From the cell containing the given text, extract its center point as (x, y) coordinate. 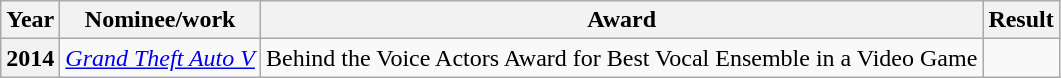
Award (621, 20)
Year (30, 20)
Behind the Voice Actors Award for Best Vocal Ensemble in a Video Game (621, 58)
Grand Theft Auto V (160, 58)
2014 (30, 58)
Result (1021, 20)
Nominee/work (160, 20)
